Determine the [X, Y] coordinate at the center of the cell enclosing the given text.  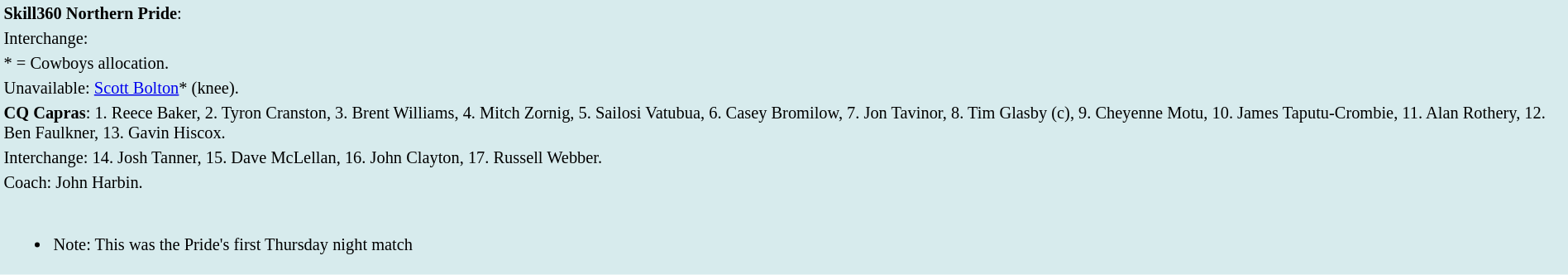
Interchange: [784, 38]
Note: This was the Pride's first Thursday night match [784, 234]
Interchange: 14. Josh Tanner, 15. Dave McLellan, 16. John Clayton, 17. Russell Webber. [784, 157]
Skill360 Northern Pride: [784, 13]
Unavailable: Scott Bolton* (knee). [784, 88]
Coach: John Harbin. [784, 182]
* = Cowboys allocation. [784, 63]
